Determine the (X, Y) coordinate at the center of the cell enclosing the given text.  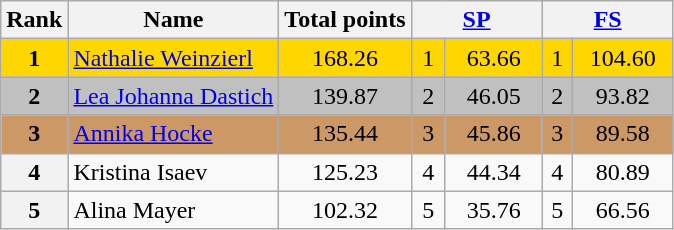
125.23 (345, 172)
102.32 (345, 210)
44.34 (494, 172)
93.82 (622, 96)
Kristina Isaev (174, 172)
46.05 (494, 96)
FS (608, 20)
45.86 (494, 134)
168.26 (345, 58)
Total points (345, 20)
Name (174, 20)
66.56 (622, 210)
Lea Johanna Dastich (174, 96)
Nathalie Weinzierl (174, 58)
139.87 (345, 96)
89.58 (622, 134)
SP (476, 20)
Rank (34, 20)
80.89 (622, 172)
Alina Mayer (174, 210)
104.60 (622, 58)
35.76 (494, 210)
63.66 (494, 58)
135.44 (345, 134)
Annika Hocke (174, 134)
